Identify which cell holds the provided text, then report its (X, Y) central coordinate. 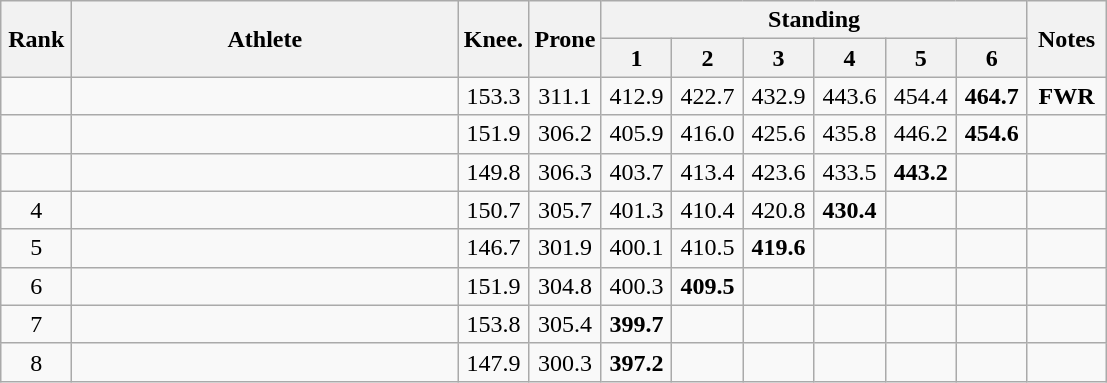
304.8 (565, 286)
412.9 (636, 96)
410.5 (708, 248)
425.6 (778, 134)
3 (778, 58)
464.7 (992, 96)
149.8 (494, 172)
401.3 (636, 210)
422.7 (708, 96)
400.3 (636, 286)
410.4 (708, 210)
423.6 (778, 172)
409.5 (708, 286)
454.6 (992, 134)
153.3 (494, 96)
446.2 (920, 134)
301.9 (565, 248)
397.2 (636, 362)
454.4 (920, 96)
430.4 (850, 210)
8 (36, 362)
305.7 (565, 210)
432.9 (778, 96)
Knee. (494, 39)
FWR (1066, 96)
400.1 (636, 248)
306.3 (565, 172)
Notes (1066, 39)
147.9 (494, 362)
305.4 (565, 324)
2 (708, 58)
419.6 (778, 248)
311.1 (565, 96)
420.8 (778, 210)
153.8 (494, 324)
7 (36, 324)
Prone (565, 39)
146.7 (494, 248)
1 (636, 58)
435.8 (850, 134)
416.0 (708, 134)
403.7 (636, 172)
399.7 (636, 324)
150.7 (494, 210)
433.5 (850, 172)
413.4 (708, 172)
Athlete (265, 39)
Rank (36, 39)
405.9 (636, 134)
Standing (814, 20)
306.2 (565, 134)
443.2 (920, 172)
300.3 (565, 362)
443.6 (850, 96)
